Return (x, y) of the center of cell containing provided text 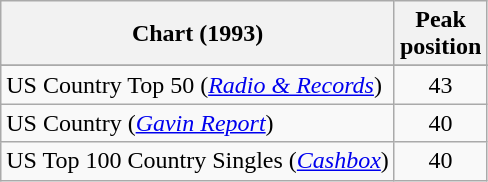
Peakposition (440, 34)
US Country Top 50 (Radio & Records) (198, 85)
43 (440, 85)
US Country (Gavin Report) (198, 123)
Chart (1993) (198, 34)
US Top 100 Country Singles (Cashbox) (198, 161)
